For the text-containing cell, return its midpoint in [X, Y] coordinate format. 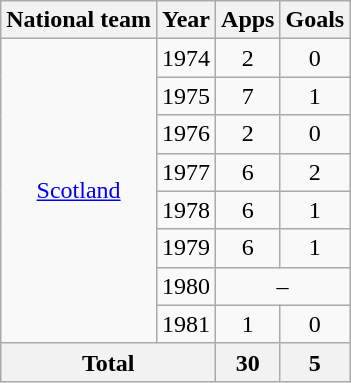
Goals [315, 20]
1977 [186, 172]
1975 [186, 96]
Scotland [79, 191]
7 [248, 96]
– [283, 286]
30 [248, 362]
1981 [186, 324]
1976 [186, 134]
1980 [186, 286]
1979 [186, 248]
1978 [186, 210]
Total [108, 362]
Year [186, 20]
1974 [186, 58]
National team [79, 20]
Apps [248, 20]
5 [315, 362]
